Detect which cell encompasses the target text, then output its (X, Y) center coordinate. 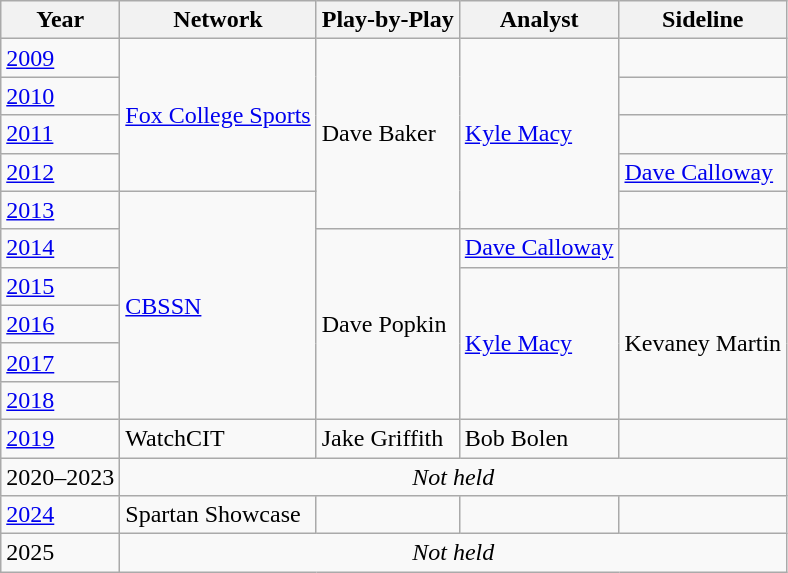
2017 (60, 362)
Analyst (539, 20)
Year (60, 20)
2015 (60, 286)
2009 (60, 58)
Fox College Sports (218, 115)
Dave Popkin (388, 324)
Play-by-Play (388, 20)
2014 (60, 248)
Network (218, 20)
Spartan Showcase (218, 515)
2020–2023 (60, 477)
2010 (60, 96)
Kevaney Martin (703, 343)
WatchCIT (218, 438)
2011 (60, 134)
Bob Bolen (539, 438)
CBSSN (218, 305)
Dave Baker (388, 134)
2019 (60, 438)
2012 (60, 172)
2013 (60, 210)
Jake Griffith (388, 438)
2016 (60, 324)
2018 (60, 400)
Sideline (703, 20)
2024 (60, 515)
2025 (60, 553)
